Scan for the cell matching the given text and deliver its [x, y] coordinate at center. 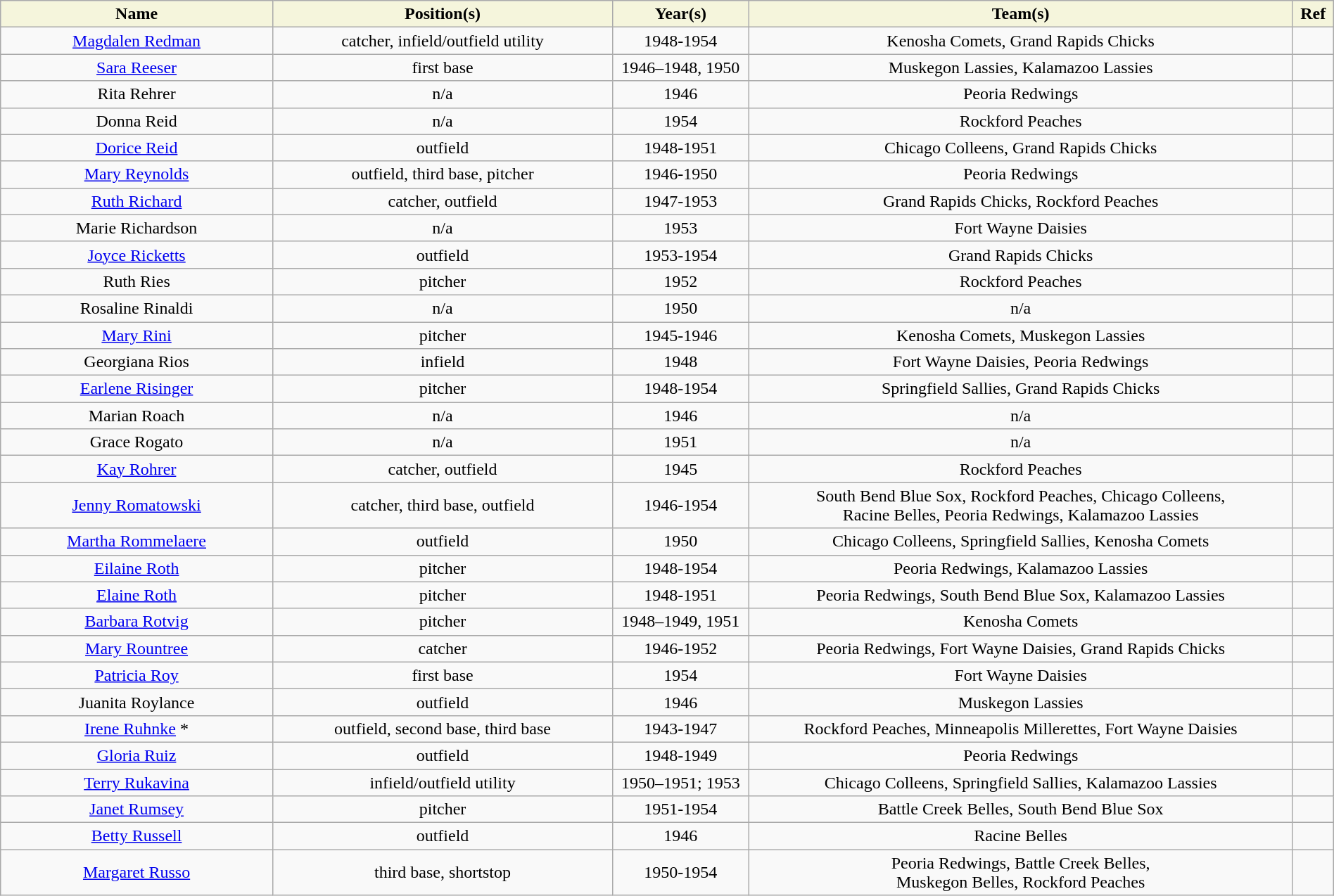
1943-1947 [681, 729]
Rita Rehrer [136, 94]
Chicago Colleens, Grand Rapids Chicks [1020, 148]
Martha Rommelaere [136, 542]
1946-1954 [681, 505]
1948–1949, 1951 [681, 622]
Rockford Peaches, Minneapolis Millerettes, Fort Wayne Daisies [1020, 729]
Janet Rumsey [136, 809]
Betty Russell [136, 836]
infield [442, 362]
1948-1949 [681, 755]
outfield, third base, pitcher [442, 174]
Mary Reynolds [136, 174]
Racine Belles [1020, 836]
Joyce Ricketts [136, 255]
Kenosha Comets [1020, 622]
Georgiana Rios [136, 362]
third base, shortstop [442, 872]
Name [136, 14]
Kay Rohrer [136, 469]
Ref [1313, 14]
Chicago Colleens, Springfield Sallies, Kenosha Comets [1020, 542]
Earlene Risinger [136, 389]
Ruth Richard [136, 201]
Margaret Russo [136, 872]
Peoria Redwings, Battle Creek Belles,Muskegon Belles, Rockford Peaches [1020, 872]
1946–1948, 1950 [681, 68]
Battle Creek Belles, South Bend Blue Sox [1020, 809]
Peoria Redwings, South Bend Blue Sox, Kalamazoo Lassies [1020, 595]
Mary Rini [136, 335]
1950-1954 [681, 872]
Grand Rapids Chicks, Rockford Peaches [1020, 201]
Terry Rukavina [136, 783]
Elaine Roth [136, 595]
1945-1946 [681, 335]
Chicago Colleens, Springfield Sallies, Kalamazoo Lassies [1020, 783]
Peoria Redwings, Kalamazoo Lassies [1020, 568]
1953-1954 [681, 255]
Mary Rountree [136, 648]
Irene Ruhnke * [136, 729]
Muskegon Lassies [1020, 702]
Jenny Romatowski [136, 505]
1951-1954 [681, 809]
Ruth Ries [136, 281]
Magdalen Redman [136, 41]
South Bend Blue Sox, Rockford Peaches, Chicago Colleens,Racine Belles, Peoria Redwings, Kalamazoo Lassies [1020, 505]
Juanita Roylance [136, 702]
outfield, second base, third base [442, 729]
1946-1952 [681, 648]
infield/outfield utility [442, 783]
Kenosha Comets, Grand Rapids Chicks [1020, 41]
1953 [681, 228]
Springfield Sallies, Grand Rapids Chicks [1020, 389]
Grace Rogato [136, 442]
Barbara Rotvig [136, 622]
1948 [681, 362]
Donna Reid [136, 121]
1950–1951; 1953 [681, 783]
Muskegon Lassies, Kalamazoo Lassies [1020, 68]
1951 [681, 442]
Marie Richardson [136, 228]
Year(s) [681, 14]
Peoria Redwings, Fort Wayne Daisies, Grand Rapids Chicks [1020, 648]
1947-1953 [681, 201]
Grand Rapids Chicks [1020, 255]
catcher, infield/outfield utility [442, 41]
Eilaine Roth [136, 568]
Kenosha Comets, Muskegon Lassies [1020, 335]
Sara Reeser [136, 68]
Gloria Ruiz [136, 755]
catcher [442, 648]
catcher, third base, outfield [442, 505]
Fort Wayne Daisies, Peoria Redwings [1020, 362]
Team(s) [1020, 14]
1946-1950 [681, 174]
Rosaline Rinaldi [136, 308]
1945 [681, 469]
1952 [681, 281]
Marian Roach [136, 416]
Dorice Reid [136, 148]
Position(s) [442, 14]
Patricia Roy [136, 675]
